Find where the given text appears and provide that cell's center as (x, y) coordinate. 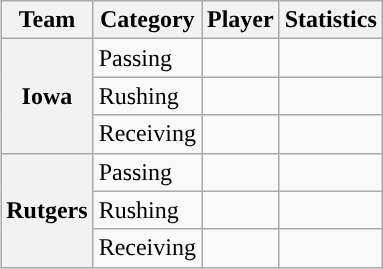
Player (241, 20)
Category (147, 20)
Rutgers (47, 210)
Team (47, 20)
Iowa (47, 96)
Statistics (330, 20)
